Output the (x, y) coordinate of the center of the cell containing the given text.  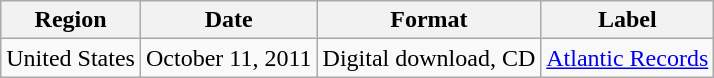
United States (71, 58)
Format (429, 20)
Date (228, 20)
Label (628, 20)
Region (71, 20)
October 11, 2011 (228, 58)
Digital download, CD (429, 58)
Atlantic Records (628, 58)
